Locate the cell with the specified text and output its [X, Y] center coordinate. 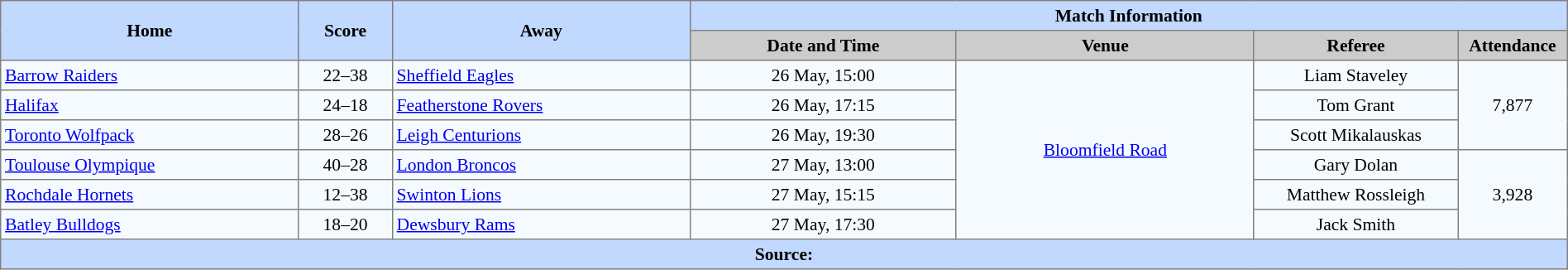
Sheffield Eagles [541, 75]
Batley Bulldogs [150, 224]
Match Information [1128, 16]
27 May, 17:30 [823, 224]
28–26 [346, 135]
18–20 [346, 224]
Home [150, 31]
40–28 [346, 165]
Rochdale Hornets [150, 195]
Dewsbury Rams [541, 224]
Leigh Centurions [541, 135]
Away [541, 31]
7,877 [1513, 105]
27 May, 13:00 [823, 165]
Venue [1105, 46]
Source: [784, 254]
Tom Grant [1355, 105]
Scott Mikalauskas [1355, 135]
Date and Time [823, 46]
3,928 [1513, 195]
Toronto Wolfpack [150, 135]
24–18 [346, 105]
Matthew Rossleigh [1355, 195]
Bloomfield Road [1105, 150]
Swinton Lions [541, 195]
Jack Smith [1355, 224]
Liam Staveley [1355, 75]
Referee [1355, 46]
Halifax [150, 105]
London Broncos [541, 165]
Score [346, 31]
Attendance [1513, 46]
26 May, 15:00 [823, 75]
Barrow Raiders [150, 75]
Toulouse Olympique [150, 165]
26 May, 17:15 [823, 105]
27 May, 15:15 [823, 195]
22–38 [346, 75]
26 May, 19:30 [823, 135]
Featherstone Rovers [541, 105]
12–38 [346, 195]
Gary Dolan [1355, 165]
